Extract the (x, y) coordinate from the center of the cell holding the provided text.  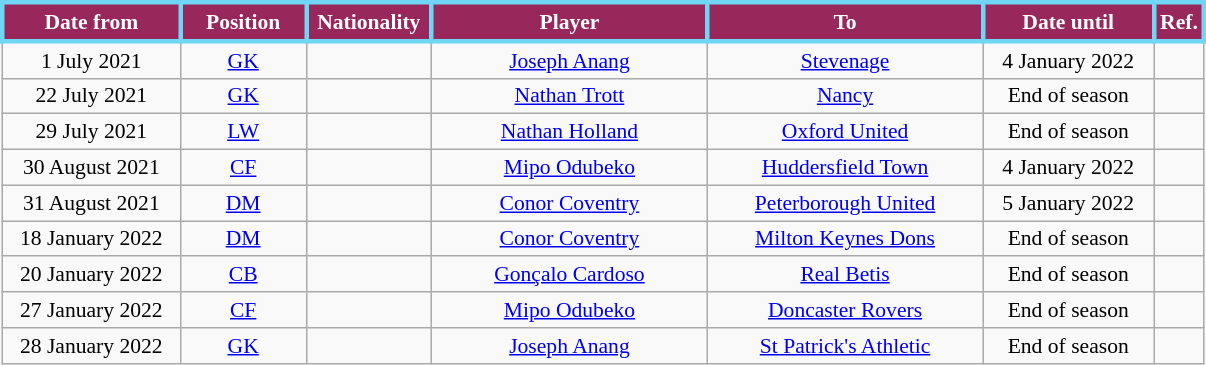
Milton Keynes Dons (845, 239)
Nationality (369, 22)
Nathan Trott (570, 96)
St Patrick's Athletic (845, 346)
To (845, 22)
5 January 2022 (1068, 203)
27 January 2022 (91, 310)
Doncaster Rovers (845, 310)
20 January 2022 (91, 275)
Ref. (1180, 22)
Gonçalo Cardoso (570, 275)
28 January 2022 (91, 346)
Oxford United (845, 132)
LW (243, 132)
18 January 2022 (91, 239)
22 July 2021 (91, 96)
Huddersfield Town (845, 168)
Date until (1068, 22)
29 July 2021 (91, 132)
Player (570, 22)
Nathan Holland (570, 132)
Date from (91, 22)
31 August 2021 (91, 203)
Nancy (845, 96)
30 August 2021 (91, 168)
CB (243, 275)
Real Betis (845, 275)
Peterborough United (845, 203)
1 July 2021 (91, 60)
Stevenage (845, 60)
Position (243, 22)
